For the text-containing cell, return its midpoint in (x, y) coordinate format. 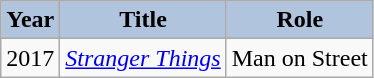
Stranger Things (143, 58)
Man on Street (300, 58)
Year (30, 20)
2017 (30, 58)
Title (143, 20)
Role (300, 20)
